Search for the cell housing the specified text and yield its [x, y] center coordinate. 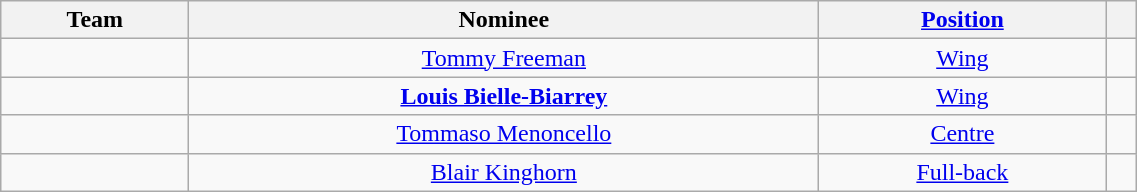
Nominee [504, 20]
Full-back [962, 172]
Tommy Freeman [504, 58]
Louis Bielle-Biarrey [504, 96]
Blair Kinghorn [504, 172]
Team [95, 20]
Centre [962, 134]
Position [962, 20]
Tommaso Menoncello [504, 134]
